Output the (x, y) coordinate of the center of the cell containing the given text.  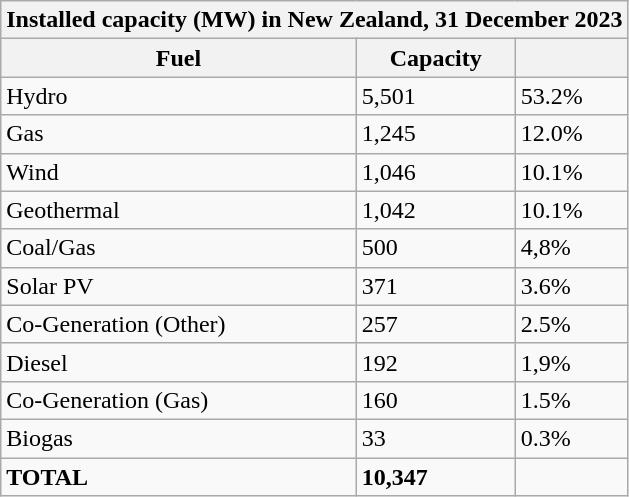
TOTAL (178, 477)
Solar PV (178, 286)
10,347 (436, 477)
Biogas (178, 438)
2.5% (572, 324)
Co-Generation (Other) (178, 324)
1,042 (436, 210)
Capacity (436, 58)
4,8% (572, 248)
Installed capacity (MW) in New Zealand, 31 December 2023 (314, 20)
3.6% (572, 286)
1,9% (572, 362)
Diesel (178, 362)
Fuel (178, 58)
160 (436, 400)
Co-Generation (Gas) (178, 400)
Hydro (178, 96)
Wind (178, 172)
257 (436, 324)
Geothermal (178, 210)
0.3% (572, 438)
192 (436, 362)
500 (436, 248)
33 (436, 438)
Coal/Gas (178, 248)
53.2% (572, 96)
1,046 (436, 172)
5,501 (436, 96)
1,245 (436, 134)
371 (436, 286)
12.0% (572, 134)
Gas (178, 134)
1.5% (572, 400)
